Pinpoint the cell where the given text exists, returning its [X, Y] midpoint coordinate. 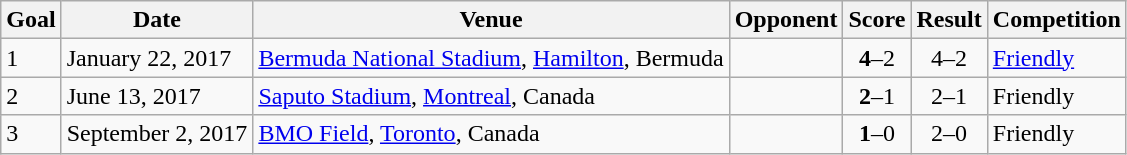
Competition [1056, 20]
2 [31, 96]
Score [877, 20]
2–0 [949, 134]
Bermuda National Stadium, Hamilton, Bermuda [491, 58]
Saputo Stadium, Montreal, Canada [491, 96]
Result [949, 20]
1 [31, 58]
Goal [31, 20]
3 [31, 134]
1–0 [877, 134]
Date [157, 20]
January 22, 2017 [157, 58]
June 13, 2017 [157, 96]
September 2, 2017 [157, 134]
BMO Field, Toronto, Canada [491, 134]
Venue [491, 20]
Opponent [786, 20]
